Find where the given text appears and provide that cell's center as [x, y] coordinate. 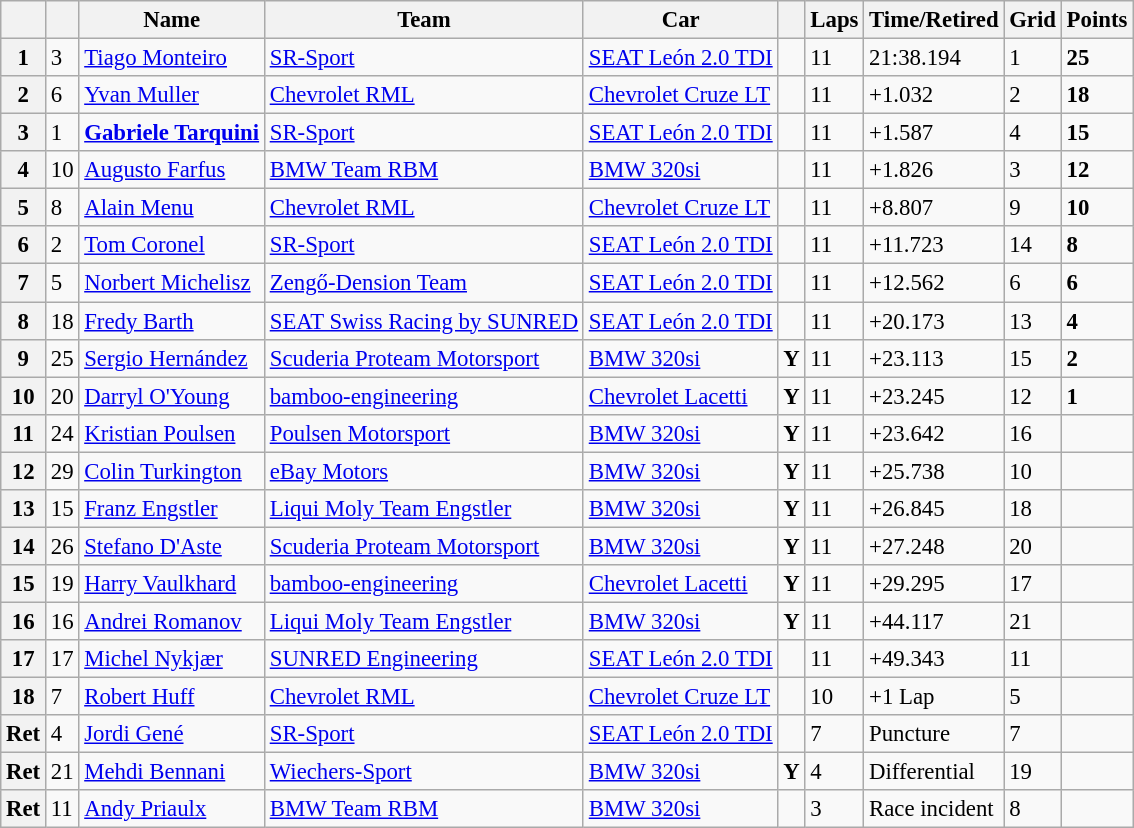
+44.117 [934, 621]
+1.032 [934, 95]
Colin Turkington [172, 471]
Jordi Gené [172, 734]
Puncture [934, 734]
Fredy Barth [172, 321]
+49.343 [934, 659]
Zengő-Dension Team [424, 283]
+27.248 [934, 546]
Andy Priaulx [172, 809]
Harry Vaulkhard [172, 584]
Wiechers-Sport [424, 772]
+25.738 [934, 471]
Robert Huff [172, 697]
Race incident [934, 809]
Darryl O'Young [172, 396]
SUNRED Engineering [424, 659]
Team [424, 20]
Time/Retired [934, 20]
Alain Menu [172, 208]
Sergio Hernández [172, 358]
SEAT Swiss Racing by SUNRED [424, 321]
21:38.194 [934, 58]
+23.642 [934, 433]
+29.295 [934, 584]
+23.113 [934, 358]
+1.826 [934, 170]
Differential [934, 772]
Grid [1032, 20]
Laps [834, 20]
Kristian Poulsen [172, 433]
24 [62, 433]
26 [62, 546]
+26.845 [934, 509]
+11.723 [934, 245]
Augusto Farfus [172, 170]
Tiago Monteiro [172, 58]
Norbert Michelisz [172, 283]
Stefano D'Aste [172, 546]
Gabriele Tarquini [172, 133]
+20.173 [934, 321]
+23.245 [934, 396]
+1 Lap [934, 697]
29 [62, 471]
Michel Nykjær [172, 659]
+8.807 [934, 208]
Car [680, 20]
+12.562 [934, 283]
Franz Engstler [172, 509]
Tom Coronel [172, 245]
Yvan Muller [172, 95]
Mehdi Bennani [172, 772]
Points [1096, 20]
eBay Motors [424, 471]
Andrei Romanov [172, 621]
Poulsen Motorsport [424, 433]
+1.587 [934, 133]
Name [172, 20]
